Return the (x, y) coordinate for the center point of the cell that contains the specified text.  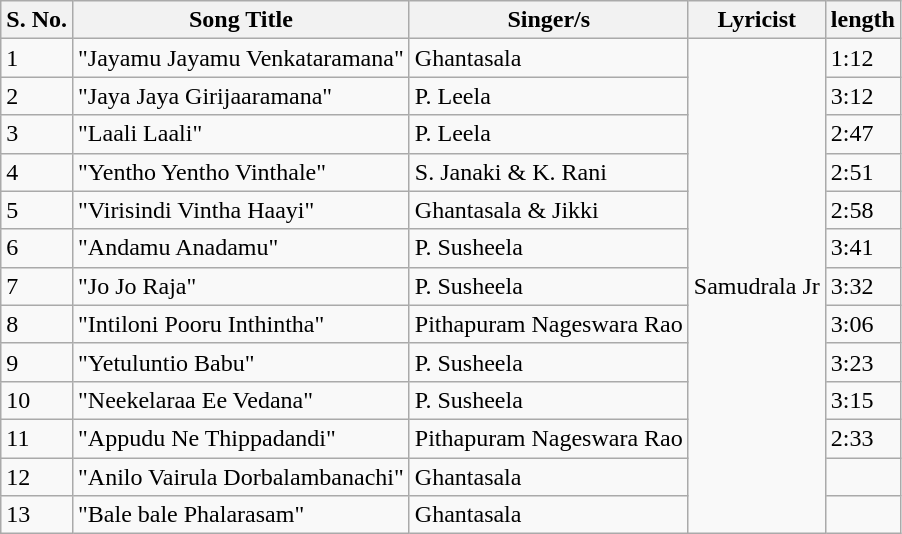
3:32 (862, 286)
2:33 (862, 438)
Lyricist (756, 20)
6 (37, 248)
2:51 (862, 172)
"Jayamu Jayamu Venkataramana" (240, 58)
"Anilo Vairula Dorbalambanachi" (240, 477)
length (862, 20)
5 (37, 210)
2:58 (862, 210)
"Bale bale Phalarasam" (240, 515)
Samudrala Jr (756, 286)
Singer/s (548, 20)
Song Title (240, 20)
"Jo Jo Raja" (240, 286)
11 (37, 438)
3:06 (862, 324)
1 (37, 58)
12 (37, 477)
3:41 (862, 248)
10 (37, 400)
8 (37, 324)
Ghantasala & Jikki (548, 210)
2:47 (862, 134)
"Yentho Yentho Vinthale" (240, 172)
"Neekelaraa Ee Vedana" (240, 400)
3:12 (862, 96)
"Jaya Jaya Girijaaramana" (240, 96)
"Appudu Ne Thippadandi" (240, 438)
7 (37, 286)
9 (37, 362)
2 (37, 96)
"Laali Laali" (240, 134)
"Yetuluntio Babu" (240, 362)
13 (37, 515)
"Intiloni Pooru Inthintha" (240, 324)
4 (37, 172)
1:12 (862, 58)
"Andamu Anadamu" (240, 248)
3 (37, 134)
S. No. (37, 20)
S. Janaki & K. Rani (548, 172)
3:23 (862, 362)
"Virisindi Vintha Haayi" (240, 210)
3:15 (862, 400)
